Search for the cell housing the specified text and yield its [x, y] center coordinate. 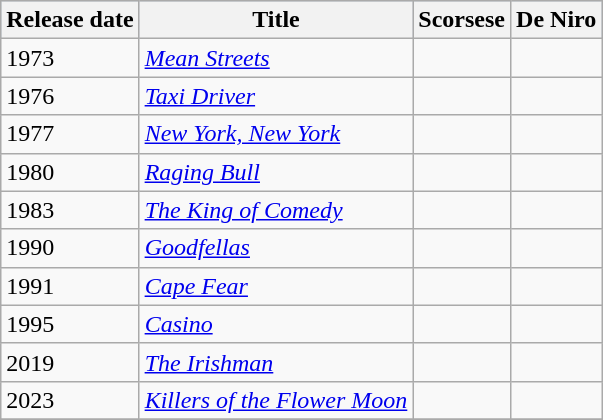
Release date [70, 20]
Mean Streets [276, 58]
2023 [70, 400]
Raging Bull [276, 172]
Taxi Driver [276, 96]
1976 [70, 96]
The King of Comedy [276, 210]
De Niro [556, 20]
Title [276, 20]
1995 [70, 324]
Cape Fear [276, 286]
New York, New York [276, 134]
1991 [70, 286]
Scorsese [462, 20]
1990 [70, 248]
2019 [70, 362]
1973 [70, 58]
Killers of the Flower Moon [276, 400]
1983 [70, 210]
1980 [70, 172]
Goodfellas [276, 248]
Casino [276, 324]
1977 [70, 134]
The Irishman [276, 362]
